For the text-containing cell, return its midpoint in [x, y] coordinate format. 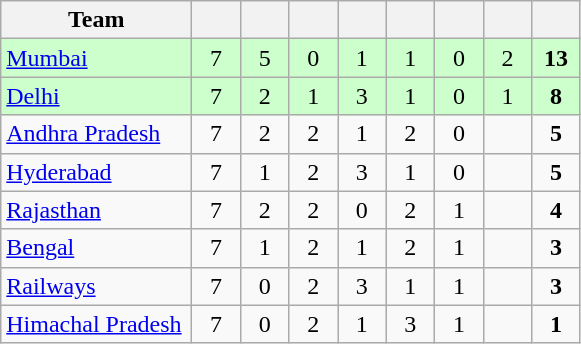
Railways [96, 286]
Rajasthan [96, 210]
Mumbai [96, 58]
8 [556, 96]
Andhra Pradesh [96, 134]
Delhi [96, 96]
Team [96, 20]
Bengal [96, 248]
4 [556, 210]
13 [556, 58]
Hyderabad [96, 172]
Himachal Pradesh [96, 324]
